Return [X, Y] of the center of cell containing provided text 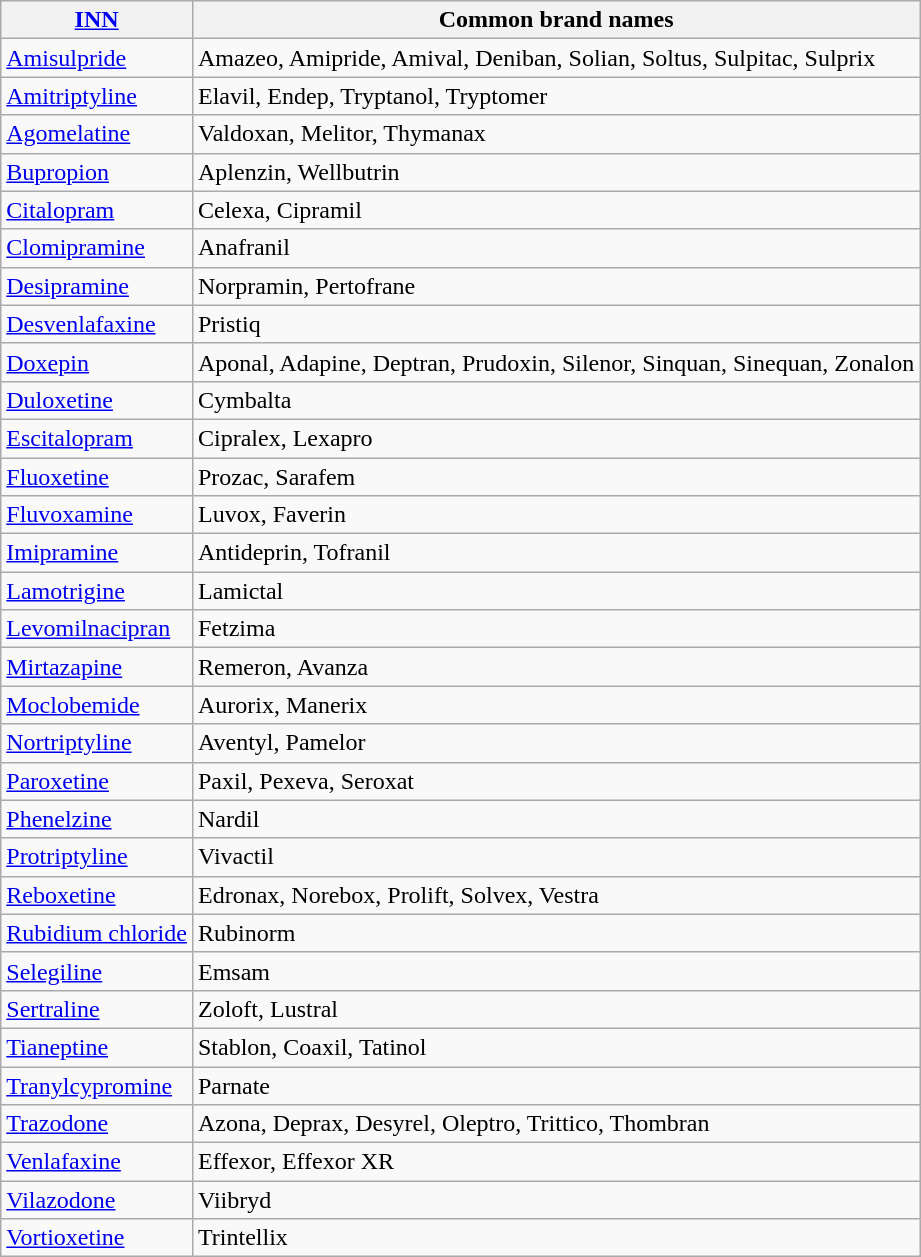
Fluvoxamine [97, 515]
Vilazodone [97, 1200]
Phenelzine [97, 819]
Venlafaxine [97, 1162]
Pristiq [556, 324]
Vivactil [556, 857]
Levomilnacipran [97, 629]
Tianeptine [97, 1047]
Imipramine [97, 553]
Moclobemide [97, 705]
Sertraline [97, 1009]
Mirtazapine [97, 667]
Escitalopram [97, 438]
Rubidium chloride [97, 933]
Cymbalta [556, 400]
Desvenlafaxine [97, 324]
Norpramin, Pertofrane [556, 286]
Remeron, Avanza [556, 667]
Trintellix [556, 1238]
Luvox, Faverin [556, 515]
Aplenzin, Wellbutrin [556, 172]
Paroxetine [97, 781]
Celexa, Cipramil [556, 210]
Aurorix, Manerix [556, 705]
Fluoxetine [97, 477]
Effexor, Effexor XR [556, 1162]
Trazodone [97, 1124]
Desipramine [97, 286]
Zoloft, Lustral [556, 1009]
Agomelatine [97, 134]
Aponal, Adapine, Deptran, Prudoxin, Silenor, Sinquan, Sinequan, Zonalon [556, 362]
Parnate [556, 1085]
Vortioxetine [97, 1238]
Anafranil [556, 248]
Common brand names [556, 20]
Prozac, Sarafem [556, 477]
Nortriptyline [97, 743]
Elavil, Endep, Tryptanol, Tryptomer [556, 96]
Lamictal [556, 591]
Amitriptyline [97, 96]
Selegiline [97, 971]
Emsam [556, 971]
Nardil [556, 819]
Protriptyline [97, 857]
Valdoxan, Melitor, Thymanax [556, 134]
Edronax, Norebox, Prolift, Solvex, Vestra [556, 895]
Viibryd [556, 1200]
INN [97, 20]
Doxepin [97, 362]
Duloxetine [97, 400]
Fetzima [556, 629]
Reboxetine [97, 895]
Citalopram [97, 210]
Paxil, Pexeva, Seroxat [556, 781]
Amisulpride [97, 58]
Antideprin, Tofranil [556, 553]
Azona, Deprax, Desyrel, Oleptro, Trittico, Thombran [556, 1124]
Aventyl, Pamelor [556, 743]
Cipralex, Lexapro [556, 438]
Lamotrigine [97, 591]
Clomipramine [97, 248]
Tranylcypromine [97, 1085]
Stablon, Coaxil, Tatinol [556, 1047]
Amazeo, Amipride, Amival, Deniban, Solian, Soltus, Sulpitac, Sulprix [556, 58]
Rubinorm [556, 933]
Bupropion [97, 172]
